Return [X, Y] of the center of cell containing provided text 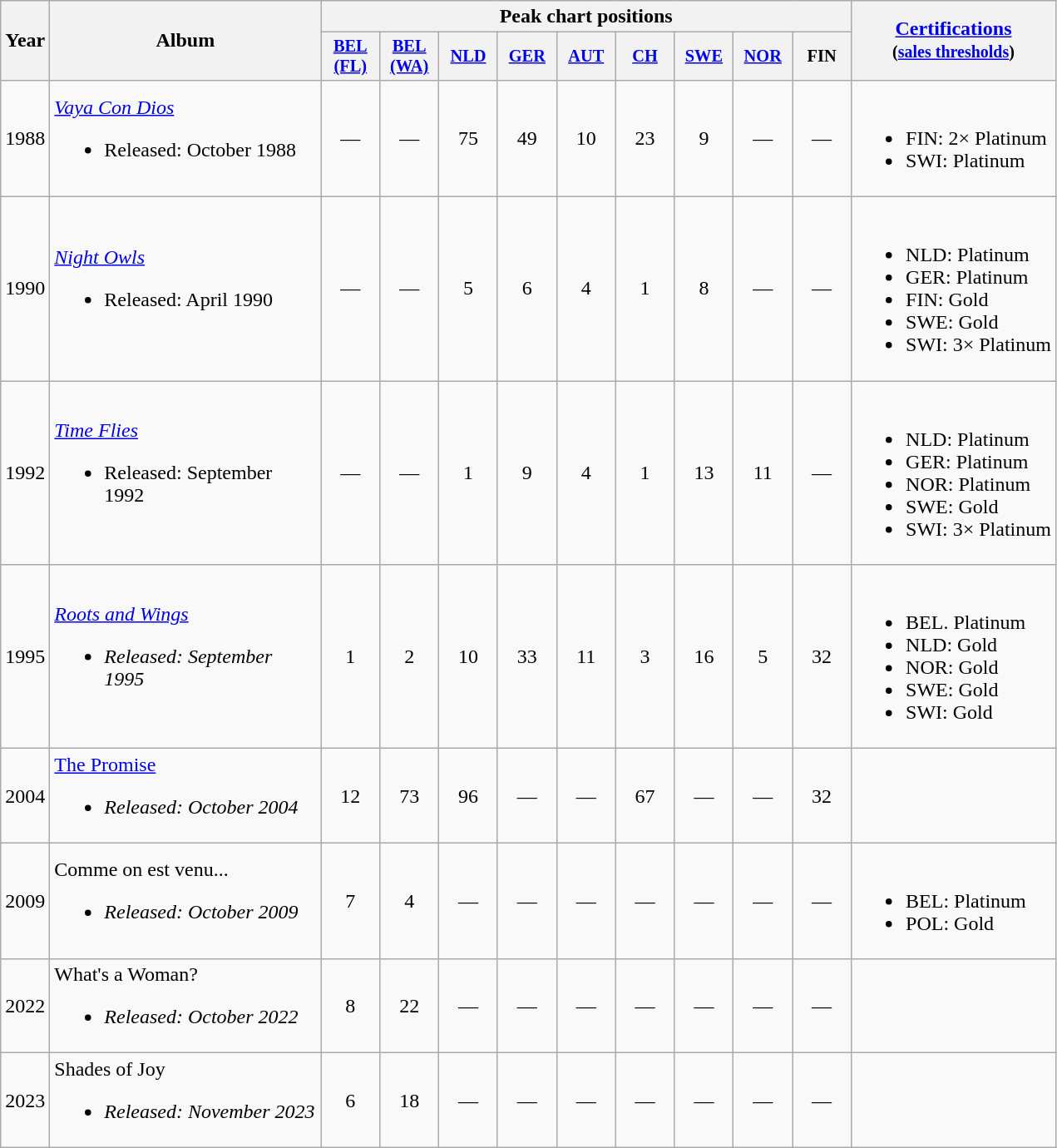
BEL. PlatinumNLD: GoldNOR: GoldSWE: GoldSWI: Gold [954, 657]
BEL: PlatinumPOL: Gold [954, 901]
GER [527, 57]
73 [409, 795]
2004 [25, 795]
13 [704, 473]
NLD: PlatinumGER: PlatinumNOR: PlatinumSWE: Gold SWI: 3× Platinum [954, 473]
BEL(WA) [409, 57]
NOR [763, 57]
75 [469, 138]
67 [645, 795]
NLD [469, 57]
49 [527, 138]
FIN: 2× PlatinumSWI: Platinum [954, 138]
18 [409, 1100]
2022 [25, 1007]
23 [645, 138]
1988 [25, 138]
Time FliesReleased: September 1992 [185, 473]
Shades of JoyReleased: November 2023 [185, 1100]
7 [351, 901]
AUT [585, 57]
Year [25, 41]
1995 [25, 657]
2 [409, 657]
NLD: PlatinumGER: PlatinumFIN: GoldSWE: GoldSWI: 3× Platinum [954, 289]
The PromiseReleased: October 2004 [185, 795]
BEL(FL) [351, 57]
3 [645, 657]
16 [704, 657]
96 [469, 795]
Comme on est venu...Released: October 2009 [185, 901]
SWE [704, 57]
Night OwlsReleased: April 1990 [185, 289]
33 [527, 657]
What's a Woman?Released: October 2022 [185, 1007]
2009 [25, 901]
1992 [25, 473]
Album [185, 41]
1990 [25, 289]
12 [351, 795]
FIN [822, 57]
Vaya Con DiosReleased: October 1988 [185, 138]
2023 [25, 1100]
Certifications(sales thresholds) [954, 41]
22 [409, 1007]
Peak chart positions [586, 17]
Roots and WingsReleased: September 1995 [185, 657]
CH [645, 57]
